Capture the cell that displays the provided text and extract its (X, Y) central coordinate. 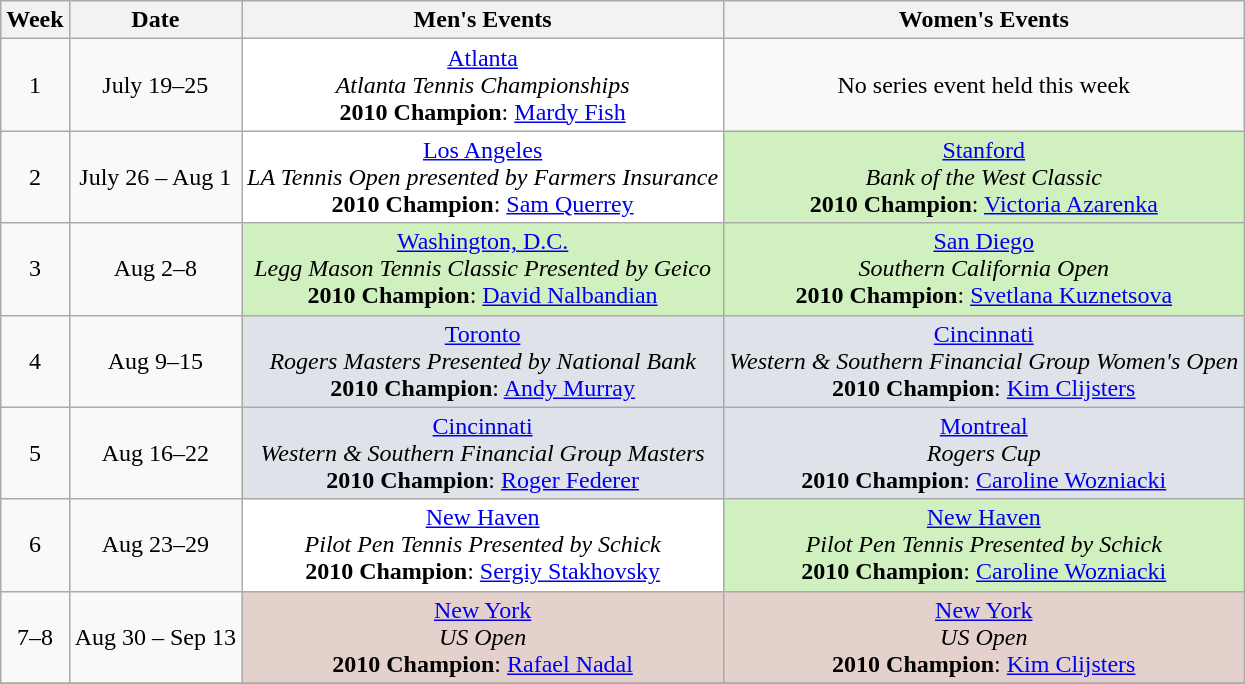
Women's Events (984, 20)
3 (35, 269)
Aug 9–15 (155, 361)
Aug 16–22 (155, 453)
1 (35, 85)
Aug 23–29 (155, 545)
San DiegoSouthern California Open2010 Champion: Svetlana Kuznetsova (984, 269)
6 (35, 545)
TorontoRogers Masters Presented by National Bank2010 Champion: Andy Murray (483, 361)
July 19–25 (155, 85)
Week (35, 20)
Washington, D.C.Legg Mason Tennis Classic Presented by Geico 2010 Champion: David Nalbandian (483, 269)
Los AngelesLA Tennis Open presented by Farmers Insurance2010 Champion: Sam Querrey (483, 177)
New York US Open2010 Champion: Kim Clijsters (984, 637)
7–8 (35, 637)
Aug 2–8 (155, 269)
Date (155, 20)
New Haven Pilot Pen Tennis Presented by Schick2010 Champion: Sergiy Stakhovsky (483, 545)
5 (35, 453)
CincinnatiWestern & Southern Financial Group Women's Open2010 Champion: Kim Clijsters (984, 361)
Men's Events (483, 20)
New York US Open2010 Champion: Rafael Nadal (483, 637)
2 (35, 177)
StanfordBank of the West Classic2010 Champion: Victoria Azarenka (984, 177)
MontrealRogers Cup2010 Champion: Caroline Wozniacki (984, 453)
CincinnatiWestern & Southern Financial Group Masters2010 Champion: Roger Federer (483, 453)
4 (35, 361)
July 26 – Aug 1 (155, 177)
No series event held this week (984, 85)
Aug 30 – Sep 13 (155, 637)
AtlantaAtlanta Tennis Championships2010 Champion: Mardy Fish (483, 85)
New Haven Pilot Pen Tennis Presented by Schick2010 Champion: Caroline Wozniacki (984, 545)
